Find where the given text appears and provide that cell's center as (X, Y) coordinate. 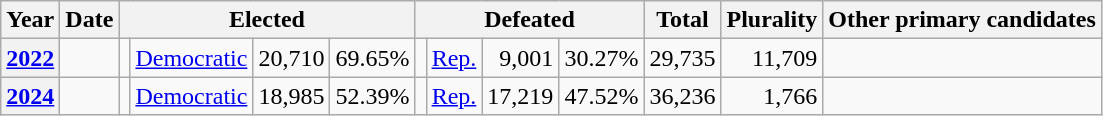
Year (30, 20)
2022 (30, 58)
30.27% (602, 58)
29,735 (682, 58)
Plurality (772, 20)
Date (90, 20)
36,236 (682, 96)
2024 (30, 96)
20,710 (292, 58)
Defeated (530, 20)
69.65% (372, 58)
9,001 (520, 58)
17,219 (520, 96)
18,985 (292, 96)
Elected (267, 20)
11,709 (772, 58)
47.52% (602, 96)
Total (682, 20)
52.39% (372, 96)
1,766 (772, 96)
Other primary candidates (962, 20)
